Extract the (x, y) coordinate from the center of the cell holding the provided text.  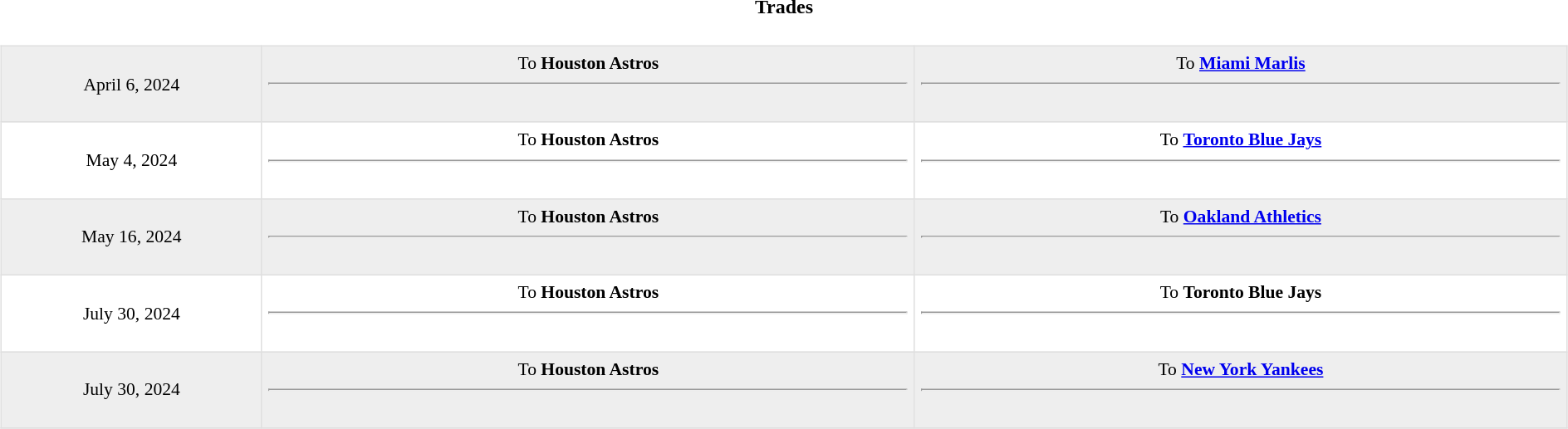
To Oakland Athletics (1241, 236)
To New York Yankees (1241, 390)
May 16, 2024 (131, 236)
May 4, 2024 (131, 160)
To Miami Marlis (1241, 84)
April 6, 2024 (131, 84)
